For the text-containing cell, return its midpoint in [x, y] coordinate format. 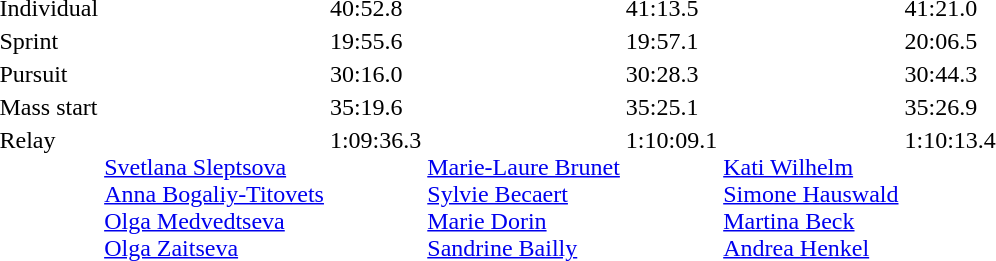
35:19.6 [375, 107]
35:25.1 [671, 107]
19:57.1 [671, 41]
30:16.0 [375, 74]
30:28.3 [671, 74]
19:55.6 [375, 41]
